Find where the given text appears and provide that cell's center as [X, Y] coordinate. 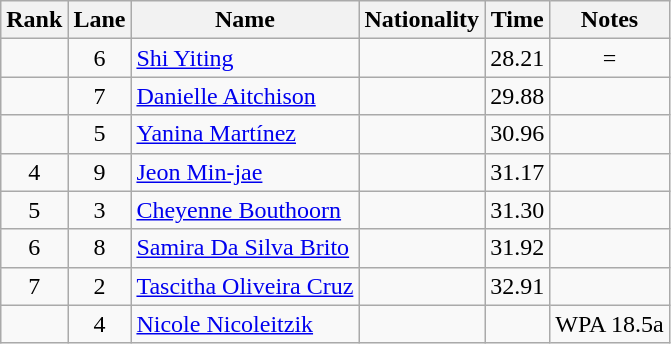
32.91 [518, 286]
Cheyenne Bouthoorn [245, 210]
2 [100, 286]
Shi Yiting [245, 58]
31.17 [518, 172]
Rank [34, 20]
= [610, 58]
8 [100, 248]
Samira Da Silva Brito [245, 248]
28.21 [518, 58]
Jeon Min-jae [245, 172]
Nicole Nicoleitzik [245, 324]
Notes [610, 20]
Tascitha Oliveira Cruz [245, 286]
WPA 18.5a [610, 324]
Yanina Martínez [245, 134]
Danielle Aitchison [245, 96]
Nationality [422, 20]
Time [518, 20]
Lane [100, 20]
31.30 [518, 210]
9 [100, 172]
Name [245, 20]
30.96 [518, 134]
3 [100, 210]
31.92 [518, 248]
29.88 [518, 96]
